Find where the given text appears and provide that cell's center as [X, Y] coordinate. 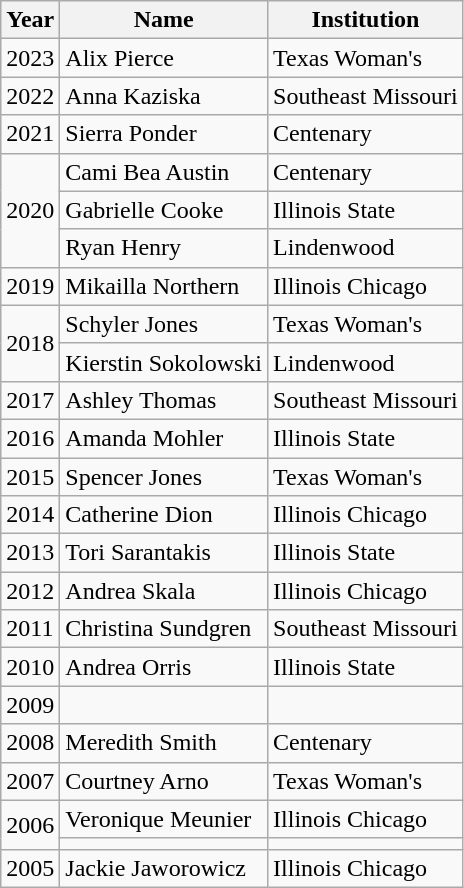
2005 [30, 868]
2022 [30, 96]
2006 [30, 824]
2009 [30, 705]
2017 [30, 400]
Ryan Henry [164, 248]
Name [164, 20]
Andrea Orris [164, 667]
2020 [30, 210]
Alix Pierce [164, 58]
Jackie Jaworowicz [164, 868]
Andrea Skala [164, 591]
Schyler Jones [164, 324]
Spencer Jones [164, 477]
Cami Bea Austin [164, 172]
Meredith Smith [164, 743]
Anna Kaziska [164, 96]
Amanda Mohler [164, 438]
2016 [30, 438]
2018 [30, 343]
Courtney Arno [164, 781]
2023 [30, 58]
Kierstin Sokolowski [164, 362]
Ashley Thomas [164, 400]
2007 [30, 781]
Gabrielle Cooke [164, 210]
Institution [366, 20]
Veronique Meunier [164, 819]
2014 [30, 515]
2011 [30, 629]
2015 [30, 477]
2019 [30, 286]
Tori Sarantakis [164, 553]
Sierra Ponder [164, 134]
Catherine Dion [164, 515]
Year [30, 20]
2008 [30, 743]
Christina Sundgren [164, 629]
2010 [30, 667]
2013 [30, 553]
Mikailla Northern [164, 286]
2021 [30, 134]
2012 [30, 591]
